Return [x, y] of the center of cell containing provided text 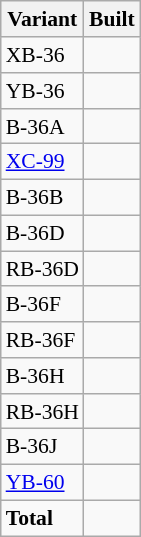
Total [42, 518]
B-36J [42, 447]
RB-36H [42, 411]
XB-36 [42, 55]
RB-36F [42, 340]
B-36H [42, 376]
RB-36D [42, 269]
Built [112, 19]
YB-36 [42, 91]
B-36B [42, 197]
Variant [42, 19]
XC-99 [42, 162]
B-36D [42, 233]
YB-60 [42, 482]
B-36F [42, 304]
B-36A [42, 126]
